Capture the cell that displays the provided text and extract its [X, Y] central coordinate. 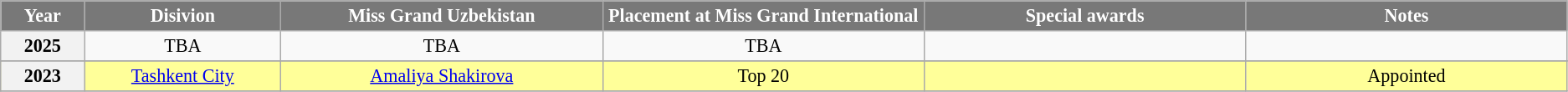
Appointed [1407, 75]
Tashkent City [182, 75]
Notes [1407, 15]
Disivion [182, 15]
2025 [43, 45]
Special awards [1085, 15]
Year [43, 15]
Amaliya Shakirova [442, 75]
Placement at Miss Grand International [763, 15]
Top 20 [763, 75]
2023 [43, 75]
Miss Grand Uzbekistan [442, 15]
